Locate the cell with the specified text and output its [X, Y] center coordinate. 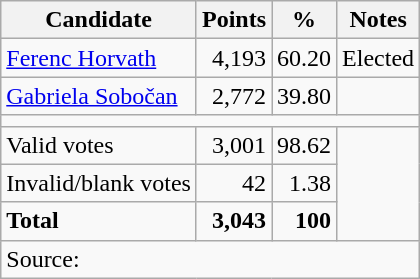
42 [234, 183]
Ferenc Horvath [99, 58]
Invalid/blank votes [99, 183]
98.62 [304, 145]
Elected [378, 58]
Gabriela Sobočan [99, 96]
100 [304, 221]
1.38 [304, 183]
3,043 [234, 221]
Source: [210, 259]
Notes [378, 20]
Total [99, 221]
Candidate [99, 20]
Valid votes [99, 145]
% [304, 20]
4,193 [234, 58]
39.80 [304, 96]
3,001 [234, 145]
Points [234, 20]
2,772 [234, 96]
60.20 [304, 58]
